Scan for the cell matching the given text and deliver its (X, Y) coordinate at center. 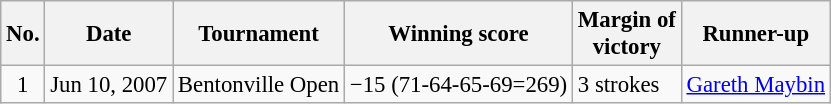
Margin ofvictory (628, 34)
−15 (71-64-65-69=269) (459, 85)
Bentonville Open (259, 85)
3 strokes (628, 85)
No. (23, 34)
1 (23, 85)
Jun 10, 2007 (109, 85)
Tournament (259, 34)
Winning score (459, 34)
Gareth Maybin (756, 85)
Date (109, 34)
Runner-up (756, 34)
